Scan for the cell matching the given text and deliver its [x, y] coordinate at center. 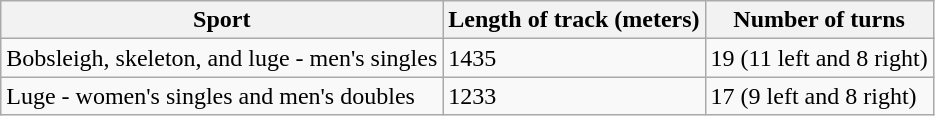
1233 [574, 96]
Number of turns [819, 20]
Sport [222, 20]
Bobsleigh, skeleton, and luge - men's singles [222, 58]
17 (9 left and 8 right) [819, 96]
Length of track (meters) [574, 20]
Luge - women's singles and men's doubles [222, 96]
1435 [574, 58]
19 (11 left and 8 right) [819, 58]
